Identify which cell holds the provided text, then report its [X, Y] central coordinate. 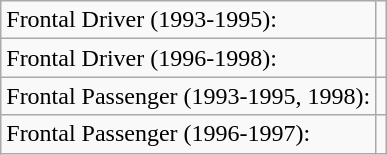
Frontal Passenger (1996-1997): [188, 134]
Frontal Driver (1996-1998): [188, 58]
Frontal Driver (1993-1995): [188, 20]
Frontal Passenger (1993-1995, 1998): [188, 96]
